Identify which cell holds the provided text, then report its [x, y] central coordinate. 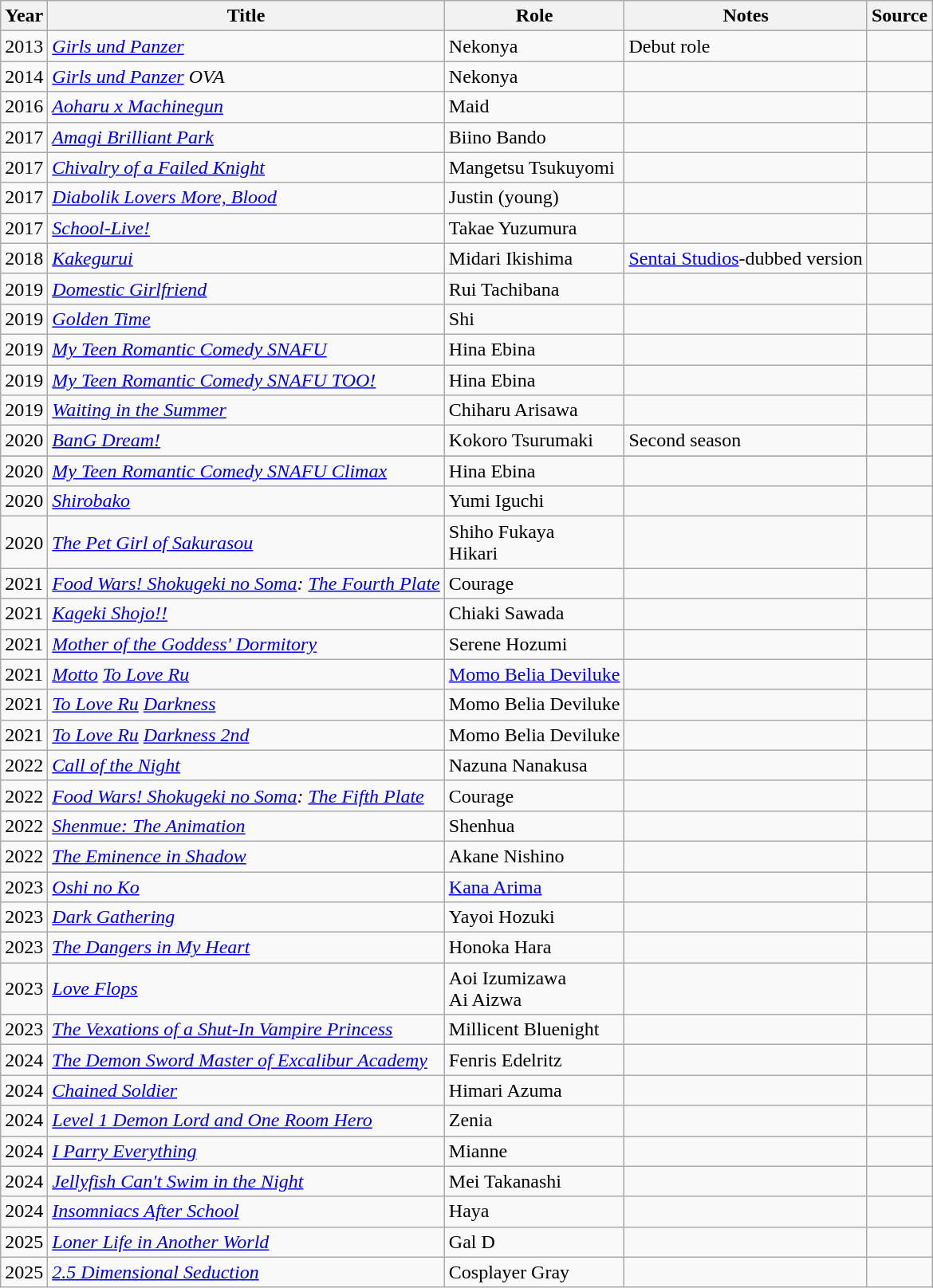
I Parry Everything [246, 1151]
Level 1 Demon Lord and One Room Hero [246, 1121]
Role [534, 16]
Kana Arima [534, 887]
Serene Hozumi [534, 644]
Chained Soldier [246, 1090]
Shi [534, 319]
2.5 Dimensional Seduction [246, 1272]
Gal D [534, 1242]
BanG Dream! [246, 441]
2014 [24, 77]
Takae Yuzumura [534, 228]
Debut role [746, 46]
2016 [24, 107]
Yayoi Hozuki [534, 917]
My Teen Romantic Comedy SNAFU TOO! [246, 380]
Nazuna Nanakusa [534, 765]
The Eminence in Shadow [246, 856]
School-Live! [246, 228]
Fenris Edelritz [534, 1060]
Akane Nishino [534, 856]
Golden Time [246, 319]
Year [24, 16]
Maid [534, 107]
Chivalry of a Failed Knight [246, 167]
Rui Tachibana [534, 289]
Millicent Bluenight [534, 1030]
Food Wars! Shokugeki no Soma: The Fifth Plate [246, 795]
Source [900, 16]
Title [246, 16]
Domestic Girlfriend [246, 289]
Yumi Iguchi [534, 501]
Food Wars! Shokugeki no Soma: The Fourth Plate [246, 583]
2018 [24, 258]
Kokoro Tsurumaki [534, 441]
Dark Gathering [246, 917]
Shiho FukayaHikari [534, 542]
Jellyfish Can't Swim in the Night [246, 1181]
Sentai Studios-dubbed version [746, 258]
Chiharu Arisawa [534, 410]
The Dangers in My Heart [246, 948]
Haya [534, 1211]
Mei Takanashi [534, 1181]
Notes [746, 16]
The Demon Sword Master of Excalibur Academy [246, 1060]
Shenmue: The Animation [246, 826]
Kageki Shojo!! [246, 614]
The Vexations of a Shut-In Vampire Princess [246, 1030]
Amagi Brilliant Park [246, 137]
Insomniacs After School [246, 1211]
Shenhua [534, 826]
The Pet Girl of Sakurasou [246, 542]
Mianne [534, 1151]
Aoi IzumizawaAi Aizwa [534, 988]
Loner Life in Another World [246, 1242]
Call of the Night [246, 765]
My Teen Romantic Comedy SNAFU Climax [246, 471]
Aoharu x Machinegun [246, 107]
To Love Ru Darkness [246, 705]
Biino Bando [534, 137]
Justin (young) [534, 198]
Shirobako [246, 501]
Mother of the Goddess' Dormitory [246, 644]
Cosplayer Gray [534, 1272]
Zenia [534, 1121]
Girls und Panzer OVA [246, 77]
Motto To Love Ru [246, 674]
Himari Azuma [534, 1090]
Chiaki Sawada [534, 614]
Midari Ikishima [534, 258]
Mangetsu Tsukuyomi [534, 167]
Honoka Hara [534, 948]
To Love Ru Darkness 2nd [246, 735]
Love Flops [246, 988]
Oshi no Ko [246, 887]
My Teen Romantic Comedy SNAFU [246, 349]
Waiting in the Summer [246, 410]
Girls und Panzer [246, 46]
Second season [746, 441]
Kakegurui [246, 258]
Diabolik Lovers More, Blood [246, 198]
2013 [24, 46]
